Search for the cell housing the specified text and yield its (x, y) center coordinate. 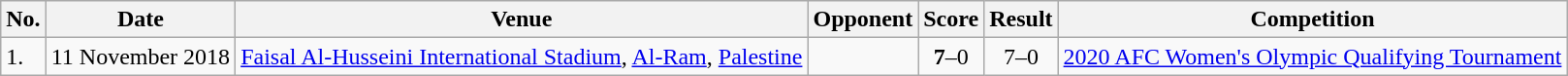
Venue (522, 19)
Score (951, 19)
2020 AFC Women's Olympic Qualifying Tournament (1313, 57)
Competition (1313, 19)
Faisal Al-Husseini International Stadium, Al-Ram, Palestine (522, 57)
Result (1021, 19)
Date (140, 19)
1. (23, 57)
No. (23, 19)
Opponent (863, 19)
11 November 2018 (140, 57)
